Scan for the cell matching the given text and deliver its (x, y) coordinate at center. 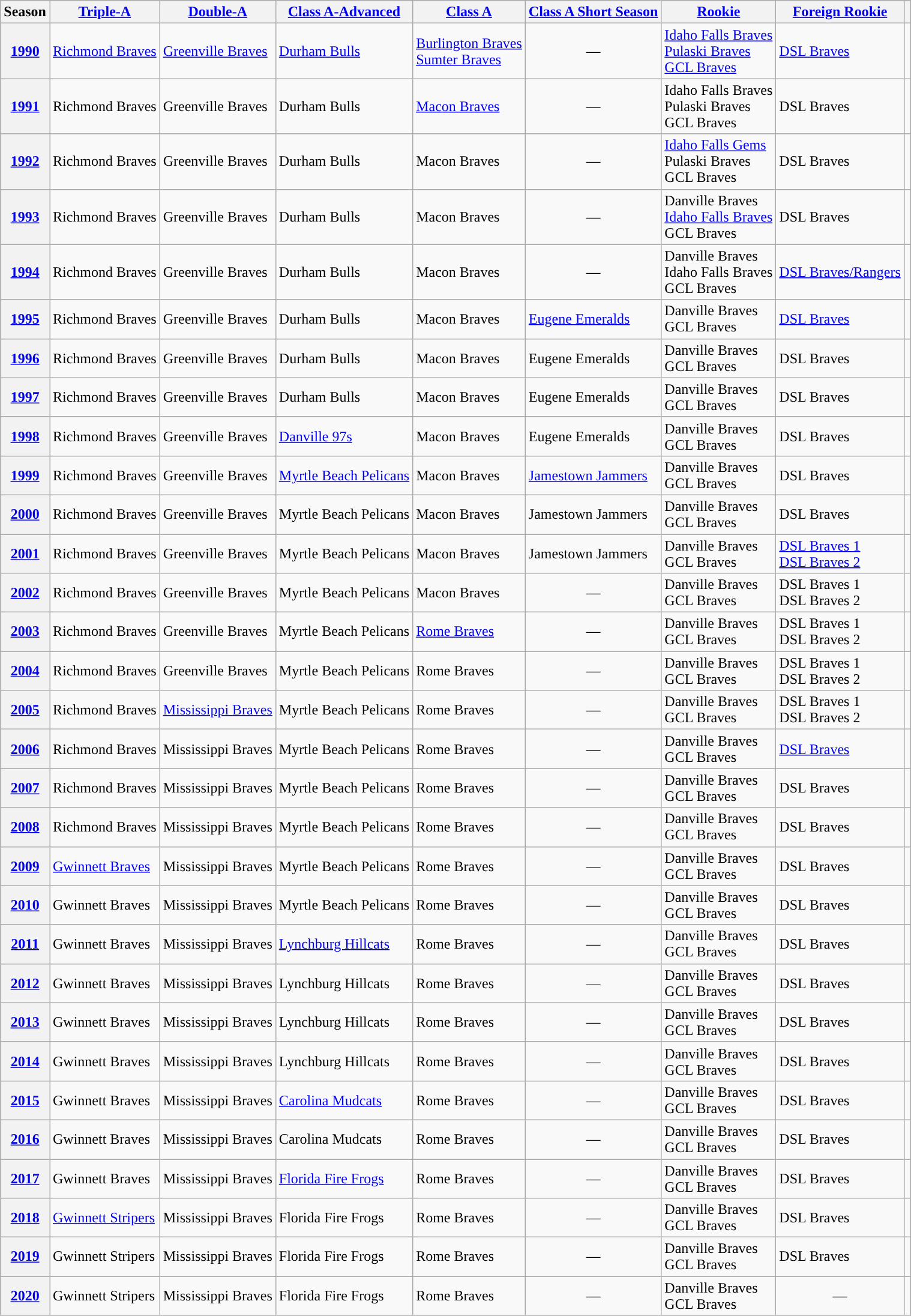
2020 (25, 1296)
Burlington BravesSumter Braves (469, 51)
2013 (25, 1022)
2014 (25, 1061)
Season (25, 12)
2011 (25, 944)
2018 (25, 1218)
2015 (25, 1100)
2001 (25, 554)
Danville 97s (344, 436)
Rookie (719, 12)
1999 (25, 475)
Triple-A (104, 12)
1998 (25, 436)
2002 (25, 593)
2010 (25, 905)
Class A (469, 12)
1997 (25, 397)
1991 (25, 106)
1992 (25, 161)
Class A Short Season (593, 12)
1996 (25, 358)
2003 (25, 632)
DSL Braves/Rangers (840, 272)
1993 (25, 217)
1994 (25, 272)
2016 (25, 1139)
Class A-Advanced (344, 12)
2005 (25, 710)
2009 (25, 866)
1995 (25, 319)
2007 (25, 788)
2019 (25, 1257)
1990 (25, 51)
2006 (25, 749)
2012 (25, 983)
2017 (25, 1178)
Idaho Falls GemsPulaski BravesGCL Braves (719, 161)
2008 (25, 827)
2004 (25, 671)
Double-A (217, 12)
Foreign Rookie (840, 12)
2000 (25, 514)
